Pinpoint the cell where the given text exists, returning its (X, Y) midpoint coordinate. 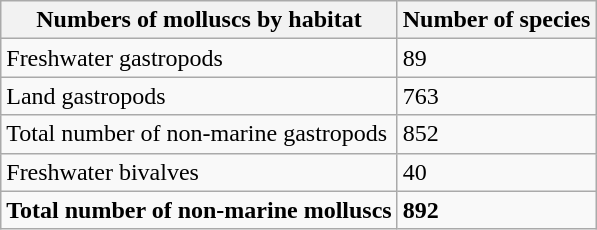
Number of species (496, 20)
40 (496, 172)
Total number of non-marine molluscs (199, 210)
763 (496, 96)
Land gastropods (199, 96)
Freshwater gastropods (199, 58)
Total number of non-marine gastropods (199, 134)
852 (496, 134)
Numbers of molluscs by habitat (199, 20)
Freshwater bivalves (199, 172)
892 (496, 210)
89 (496, 58)
